Identify which cell holds the provided text, then report its (X, Y) central coordinate. 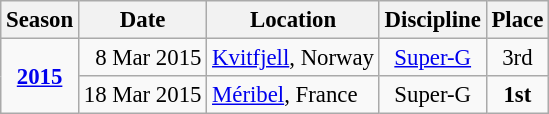
1st (517, 95)
Place (517, 20)
Location (294, 20)
3rd (517, 58)
8 Mar 2015 (142, 58)
Discipline (432, 20)
Date (142, 20)
Kvitfjell, Norway (294, 58)
Méribel, France (294, 95)
Season (40, 20)
18 Mar 2015 (142, 95)
2015 (40, 76)
